Find where the given text appears and provide that cell's center as [X, Y] coordinate. 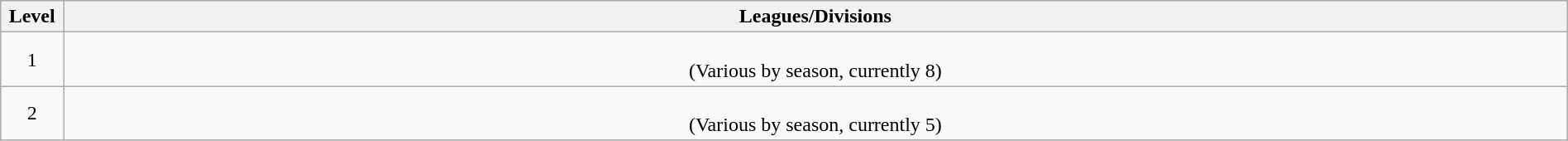
Leagues/Divisions [815, 17]
(Various by season, currently 8) [815, 60]
1 [32, 60]
2 [32, 113]
Level [32, 17]
(Various by season, currently 5) [815, 113]
